Detect which cell encompasses the target text, then output its (x, y) center coordinate. 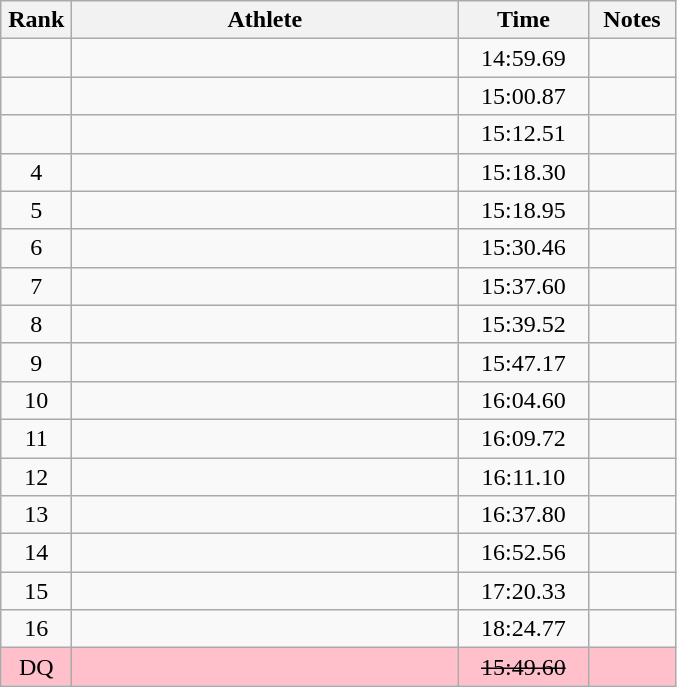
8 (36, 324)
17:20.33 (524, 591)
15 (36, 591)
15:12.51 (524, 134)
DQ (36, 667)
16:52.56 (524, 553)
15:47.17 (524, 362)
Rank (36, 20)
15:49.60 (524, 667)
6 (36, 248)
15:39.52 (524, 324)
16:09.72 (524, 438)
5 (36, 210)
16 (36, 629)
Time (524, 20)
15:18.30 (524, 172)
15:37.60 (524, 286)
12 (36, 477)
16:04.60 (524, 400)
10 (36, 400)
18:24.77 (524, 629)
15:30.46 (524, 248)
9 (36, 362)
7 (36, 286)
13 (36, 515)
15:18.95 (524, 210)
4 (36, 172)
16:11.10 (524, 477)
14 (36, 553)
14:59.69 (524, 58)
15:00.87 (524, 96)
Athlete (265, 20)
Notes (632, 20)
16:37.80 (524, 515)
11 (36, 438)
